From the cell containing the given text, extract its center point as [x, y] coordinate. 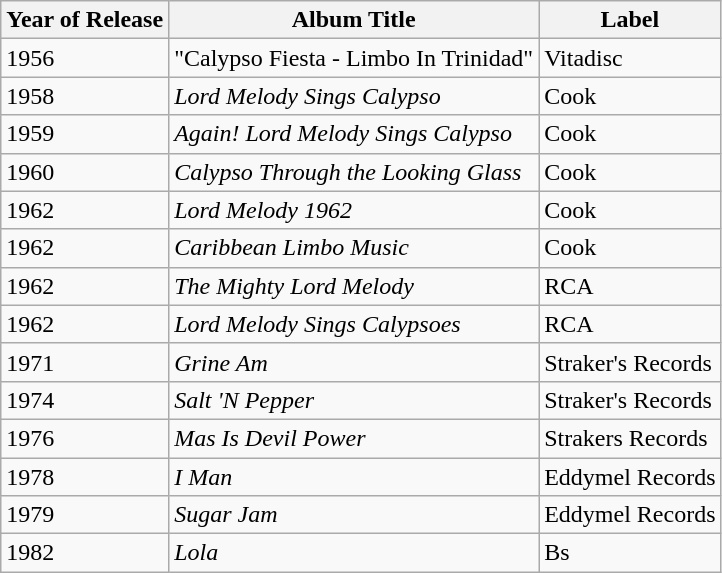
1974 [85, 400]
"Calypso Fiesta - Limbo In Trinidad" [354, 58]
Strakers Records [630, 438]
1982 [85, 553]
Mas Is Devil Power [354, 438]
Label [630, 20]
I Man [354, 477]
Caribbean Limbo Music [354, 248]
1956 [85, 58]
1960 [85, 172]
Again! Lord Melody Sings Calypso [354, 134]
1958 [85, 96]
1976 [85, 438]
1979 [85, 515]
The Mighty Lord Melody [354, 286]
Vitadisc [630, 58]
1959 [85, 134]
Lord Melody Sings Calypsoes [354, 324]
1971 [85, 362]
Sugar Jam [354, 515]
1978 [85, 477]
Salt 'N Pepper [354, 400]
Album Title [354, 20]
Lola [354, 553]
Year of Release [85, 20]
Lord Melody Sings Calypso [354, 96]
Grine Am [354, 362]
Calypso Through the Looking Glass [354, 172]
Bs [630, 553]
Lord Melody 1962 [354, 210]
